Search for the cell housing the specified text and yield its [X, Y] center coordinate. 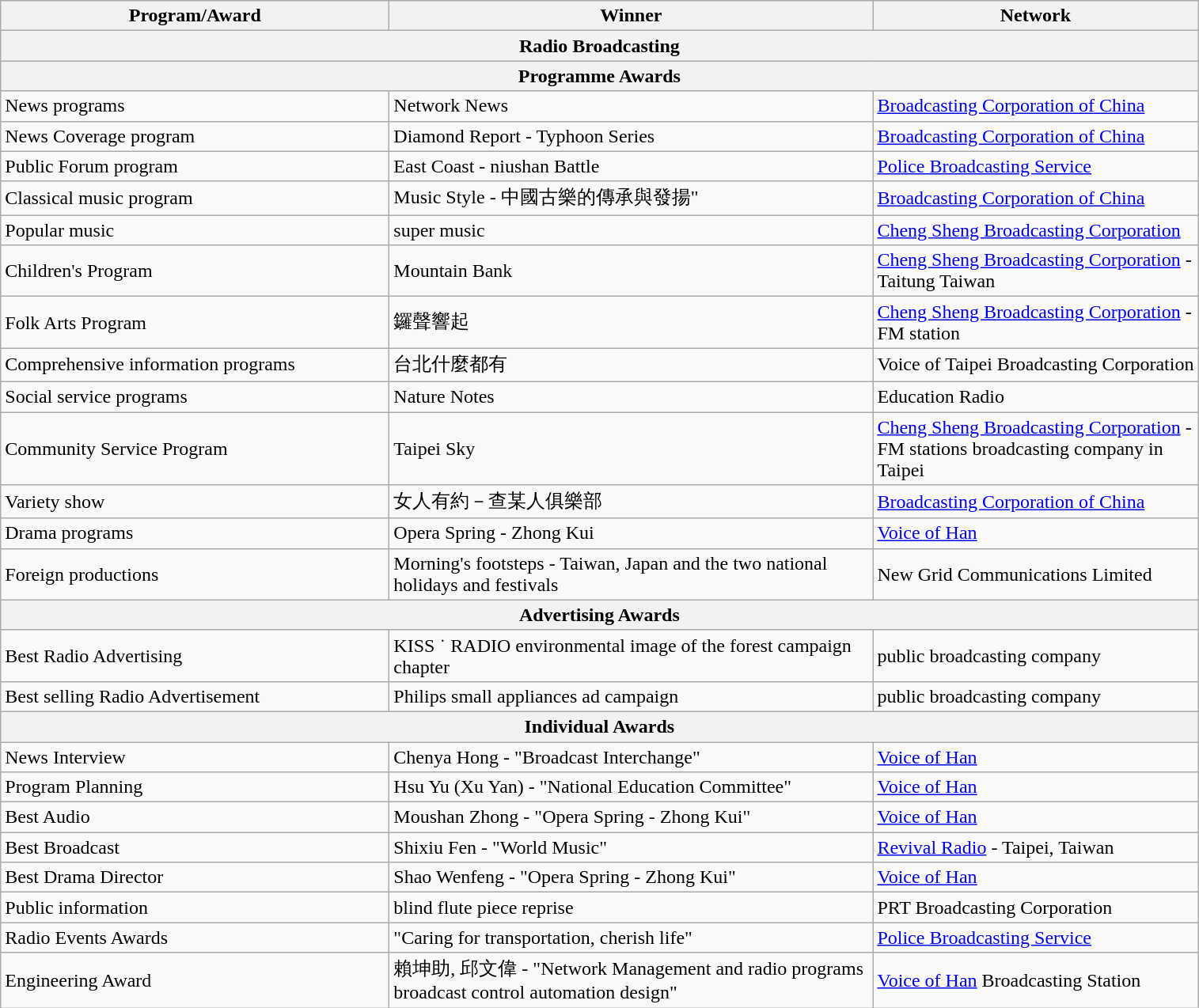
Best selling Radio Advertisement [195, 696]
Revival Radio - Taipei, Taiwan [1035, 847]
Engineering Award [195, 980]
Children's Program [195, 271]
Morning's footsteps - Taiwan, Japan and the two national holidays and festivals [632, 574]
Community Service Program [195, 448]
Drama programs [195, 533]
Public Forum program [195, 166]
Radio Broadcasting [600, 46]
Shao Wenfeng - "Opera Spring - Zhong Kui" [632, 877]
Social service programs [195, 396]
Cheng Sheng Broadcasting Corporation [1035, 230]
賴坤助, 邱文偉 - "Network Management and radio programs broadcast control automation design" [632, 980]
super music [632, 230]
Cheng Sheng Broadcasting Corporation - Taitung Taiwan [1035, 271]
News Coverage program [195, 136]
Opera Spring - Zhong Kui [632, 533]
Network News [632, 106]
Nature Notes [632, 396]
Voice of Taipei Broadcasting Corporation [1035, 366]
Mountain Bank [632, 271]
Popular music [195, 230]
East Coast - niushan Battle [632, 166]
Taipei Sky [632, 448]
Voice of Han Broadcasting Station [1035, 980]
Best Broadcast [195, 847]
"Caring for transportation, cherish life" [632, 938]
Foreign productions [195, 574]
鑼聲響起 [632, 323]
Comprehensive information programs [195, 366]
Best Drama Director [195, 877]
Philips small appliances ad campaign [632, 696]
Radio Events Awards [195, 938]
Diamond Report - Typhoon Series [632, 136]
Public information [195, 908]
Individual Awards [600, 726]
Network [1035, 16]
Cheng Sheng Broadcasting Corporation - FM stations broadcasting company in Taipei [1035, 448]
Program Planning [195, 787]
Education Radio [1035, 396]
Hsu Yu (Xu Yan) - "National Education Committee" [632, 787]
Classical music program [195, 198]
Variety show [195, 502]
Advertising Awards [600, 615]
Music Style - 中國古樂的傳承與發揚" [632, 198]
blind flute piece reprise [632, 908]
Best Radio Advertising [195, 655]
News Interview [195, 757]
Winner [632, 16]
Cheng Sheng Broadcasting Corporation - FM station [1035, 323]
PRT Broadcasting Corporation [1035, 908]
News programs [195, 106]
New Grid Communications Limited [1035, 574]
台北什麼都有 [632, 366]
KISS ˙ RADIO environmental image of the forest campaign chapter [632, 655]
Folk Arts Program [195, 323]
Programme Awards [600, 76]
Moushan Zhong - "Opera Spring - Zhong Kui" [632, 817]
Shixiu Fen - "World Music" [632, 847]
Chenya Hong - "Broadcast Interchange" [632, 757]
女人有約－查某人俱樂部 [632, 502]
Best Audio [195, 817]
Program/Award [195, 16]
